Provide the (x, y) coordinate of the cell's center where the given text is located.  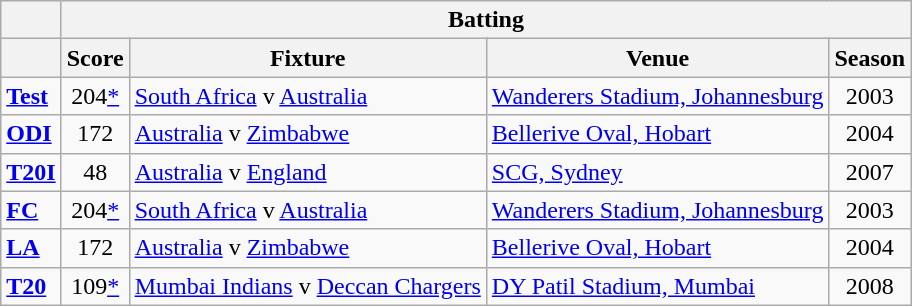
2008 (870, 286)
Score (95, 58)
T20I (31, 172)
Mumbai Indians v Deccan Chargers (308, 286)
ODI (31, 134)
109* (95, 286)
DY Patil Stadium, Mumbai (658, 286)
SCG, Sydney (658, 172)
2007 (870, 172)
Batting (486, 20)
Season (870, 58)
Australia v England (308, 172)
FC (31, 210)
48 (95, 172)
Test (31, 96)
T20 (31, 286)
LA (31, 248)
Fixture (308, 58)
Venue (658, 58)
